Return the (x, y) coordinate for the center point of the cell that contains the specified text.  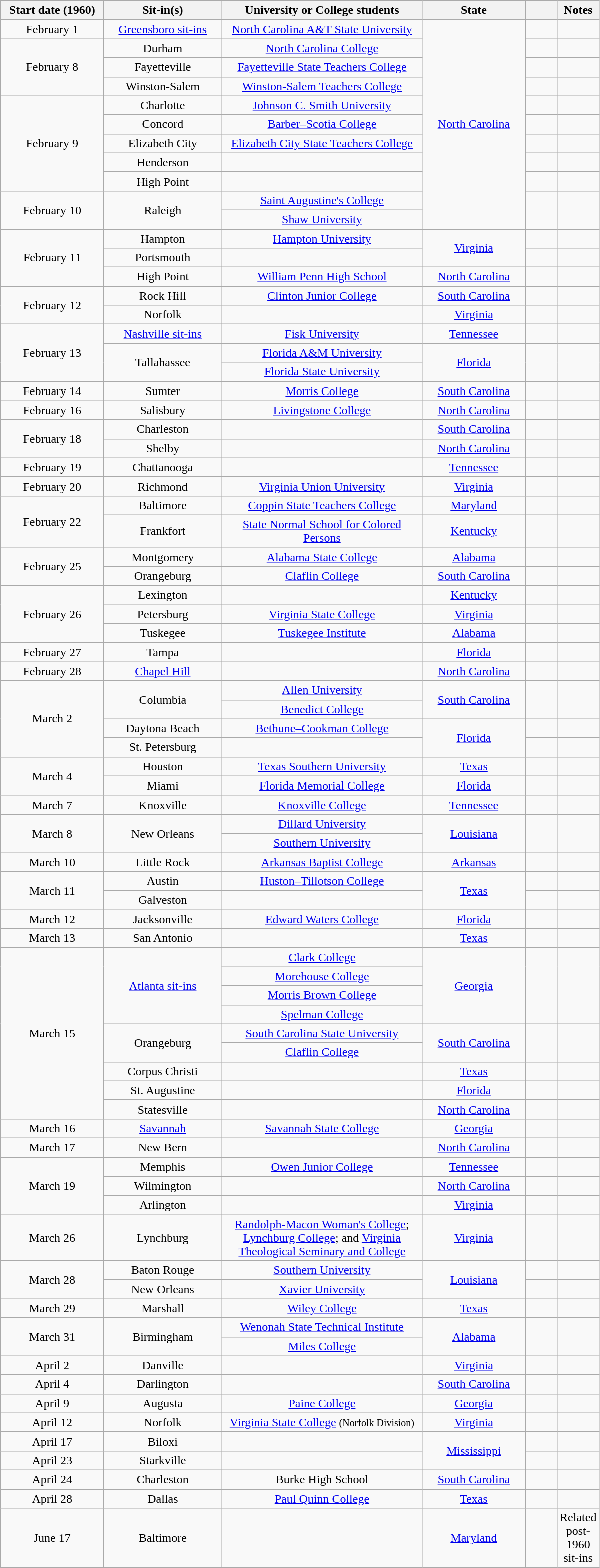
Morris Brown College (322, 995)
March 8 (52, 833)
Baton Rouge (163, 1270)
Fisk University (322, 334)
Fayetteville State Teachers College (322, 67)
March 31 (52, 1337)
Edward Waters College (322, 919)
Savannah State College (322, 1128)
February 27 (52, 652)
Houston (163, 766)
Jacksonville (163, 919)
April 17 (52, 1441)
Austin (163, 881)
Livingstone College (322, 410)
February 18 (52, 439)
Mississippi (474, 1451)
Bethune–Cookman College (322, 728)
Saint Augustine's College (322, 200)
Coppin State Teachers College (322, 505)
Johnson C. Smith University (322, 105)
February 16 (52, 410)
Winston-Salem Teachers College (322, 86)
March 10 (52, 862)
Spelman College (322, 1014)
Clark College (322, 957)
Columbia (163, 700)
March 13 (52, 938)
February 14 (52, 391)
Tuskegee Institute (322, 633)
Tuskegee (163, 633)
Little Rock (163, 862)
Wilmington (163, 1186)
Richmond (163, 486)
Sumter (163, 391)
February 11 (52, 258)
Burke High School (322, 1479)
South Carolina State University (322, 1033)
Portsmouth (163, 258)
Memphis (163, 1167)
Charlotte (163, 105)
University or College students (322, 10)
Biloxi (163, 1441)
William Penn High School (322, 277)
Galveston (163, 900)
April 9 (52, 1403)
Chapel Hill (163, 671)
March 26 (52, 1238)
Allen University (322, 690)
Lexington (163, 595)
Augusta (163, 1403)
Sit-in(s) (163, 10)
March 11 (52, 891)
Clinton Junior College (322, 296)
Texas Southern University (322, 766)
North Carolina A&T State University (322, 29)
February 25 (52, 567)
February 20 (52, 486)
March 28 (52, 1280)
March 4 (52, 776)
Arkansas (474, 862)
Alabama State College (322, 557)
Tampa (163, 652)
June 17 (52, 1538)
April 23 (52, 1460)
Owen Junior College (322, 1167)
Arlington (163, 1205)
Corpus Christi (163, 1071)
February 9 (52, 143)
Frankfort (163, 531)
St. Petersburg (163, 747)
Florida Memorial College (322, 786)
Arkansas Baptist College (322, 862)
Nashville sit-ins (163, 334)
Salisbury (163, 410)
March 7 (52, 805)
Morehouse College (322, 976)
Raleigh (163, 210)
Start date (1960) (52, 10)
Statesville (163, 1109)
Virginia State College (322, 614)
February 13 (52, 353)
Petersburg (163, 614)
San Antonio (163, 938)
March 17 (52, 1147)
March 19 (52, 1186)
St. Augustine (163, 1090)
Shaw University (322, 219)
Virginia State College (Norfolk Division) (322, 1422)
Miami (163, 786)
Daytona Beach (163, 728)
March 29 (52, 1308)
State (474, 10)
Hampton (163, 239)
Winston-Salem (163, 86)
February 22 (52, 522)
Lynchburg (163, 1238)
North Carolina College (322, 48)
Montgomery (163, 557)
February 10 (52, 210)
April 24 (52, 1479)
Danville (163, 1365)
Rock Hill (163, 296)
April 28 (52, 1498)
Morris College (322, 391)
Darlington (163, 1384)
February 19 (52, 467)
March 16 (52, 1128)
Related post-1960 sit-ins (578, 1538)
Virginia Union University (322, 486)
Randolph-Macon Woman's College; Lynchburg College; and Virginia Theological Seminary and College (322, 1238)
Miles College (322, 1346)
Savannah (163, 1128)
March 2 (52, 719)
Elizabeth City (163, 143)
Chattanooga (163, 467)
Paine College (322, 1403)
State Normal School for Colored Persons (322, 531)
February 26 (52, 614)
Huston–Tillotson College (322, 881)
Atlanta sit-ins (163, 986)
February 28 (52, 671)
April 12 (52, 1422)
Xavier University (322, 1289)
Dallas (163, 1498)
Fayetteville (163, 67)
Elizabeth City State Teachers College (322, 143)
Hampton University (322, 239)
Starkville (163, 1460)
Tallahassee (163, 362)
Henderson (163, 162)
March 12 (52, 919)
April 4 (52, 1384)
Florida A&M University (322, 353)
New Bern (163, 1147)
Wiley College (322, 1308)
Marshall (163, 1308)
Paul Quinn College (322, 1498)
March 15 (52, 1033)
Wenonah State Technical Institute (322, 1327)
Knoxville College (322, 805)
Dillard University (322, 824)
Benedict College (322, 709)
Barber–Scotia College (322, 124)
February 1 (52, 29)
Knoxville (163, 805)
Concord (163, 124)
Durham (163, 48)
April 2 (52, 1365)
Greensboro sit-ins (163, 29)
Shelby (163, 448)
February 12 (52, 305)
Birmingham (163, 1337)
Florida State University (322, 372)
February 8 (52, 67)
Notes (578, 10)
